Output the [x, y] coordinate of the center of the cell containing the given text.  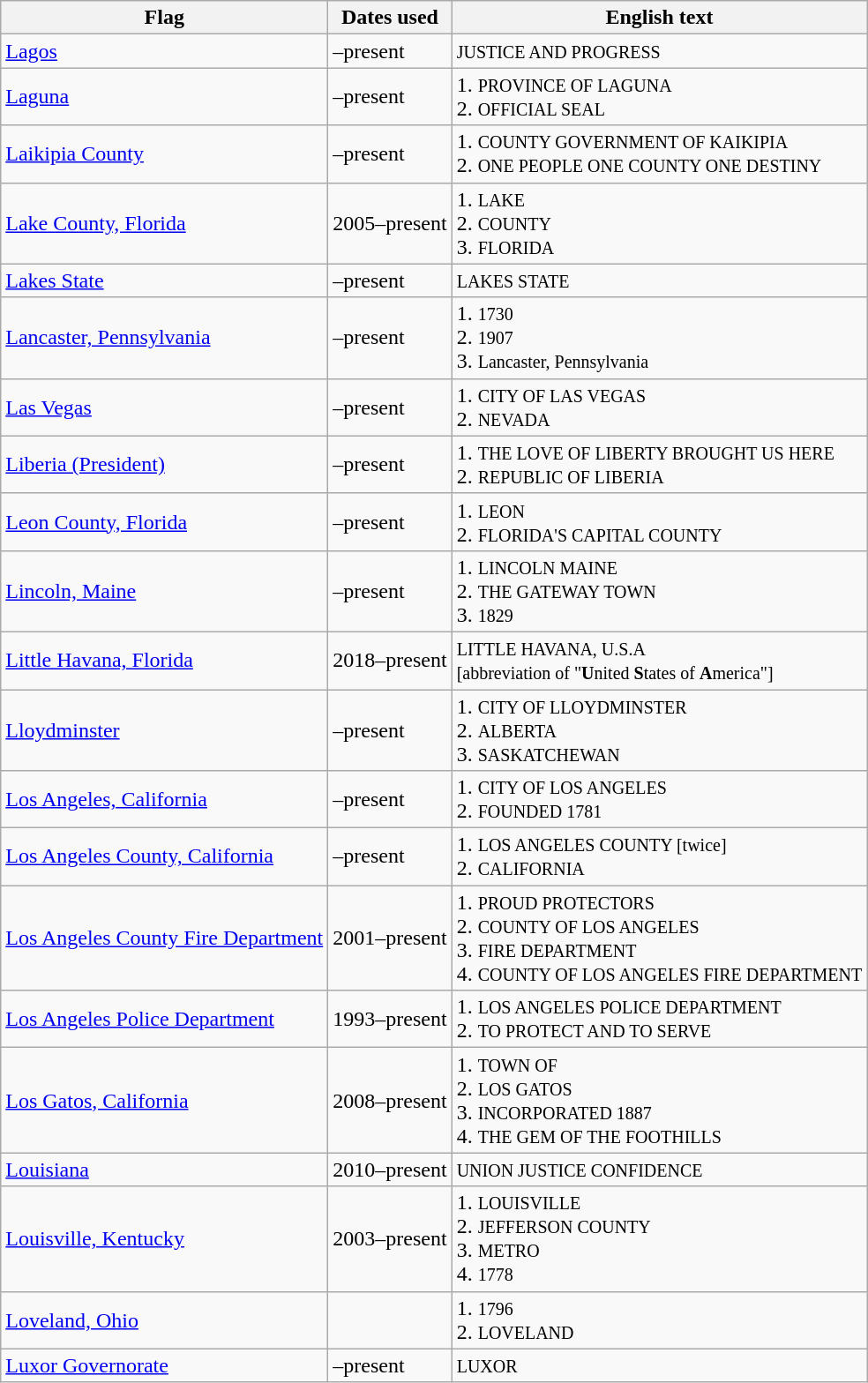
1. LOS ANGELES COUNTY [twice]2. CALIFORNIA [660, 857]
English text [660, 18]
Louisville, Kentucky [164, 1238]
Laguna [164, 97]
Lloydminster [164, 730]
Leon County, Florida [164, 522]
Flag [164, 18]
1993–present [390, 1020]
1. 17302. 19073. Lancaster, Pennsylvania [660, 338]
1. CITY OF LAS VEGAS2. NEVADA [660, 407]
1. 17962. LOVELAND [660, 1319]
Lagos [164, 51]
2001–present [390, 938]
1. PROVINCE OF LAGUNA2. OFFICIAL SEAL [660, 97]
UNION JUSTICE CONFIDENCE [660, 1170]
2008–present [390, 1101]
1. LAKE2. COUNTY3. FLORIDA [660, 223]
Little Havana, Florida [164, 660]
Dates used [390, 18]
LITTLE HAVANA, U.S.A[abbreviation of "United States of America"] [660, 660]
Luxor Governorate [164, 1365]
1. PROUD PROTECTORS2. COUNTY OF LOS ANGELES3. FIRE DEPARTMENT4. COUNTY OF LOS ANGELES FIRE DEPARTMENT [660, 938]
Los Angeles, California [164, 799]
1. CITY OF LLOYDMINSTER2. ALBERTA3. SASKATCHEWAN [660, 730]
1. LEON2. FLORIDA'S CAPITAL COUNTY [660, 522]
Los Angeles Police Department [164, 1020]
Los Angeles County, California [164, 857]
Lancaster, Pennsylvania [164, 338]
1. LINCOLN MAINE2. THE GATEWAY TOWN3. 1829 [660, 591]
2003–present [390, 1238]
Lincoln, Maine [164, 591]
Los Angeles County Fire Department [164, 938]
Louisiana [164, 1170]
JUSTICE AND PROGRESS [660, 51]
Laikipia County [164, 153]
1. COUNTY GOVERNMENT OF KAIKIPIA2. ONE PEOPLE ONE COUNTY ONE DESTINY [660, 153]
LAKES STATE [660, 280]
2018–present [390, 660]
2005–present [390, 223]
1. LOS ANGELES POLICE DEPARTMENT2. TO PROTECT AND TO SERVE [660, 1020]
Los Gatos, California [164, 1101]
2010–present [390, 1170]
1. TOWN OF2. LOS GATOS3. INCORPORATED 18874. THE GEM OF THE FOOTHILLS [660, 1101]
Lakes State [164, 280]
Lake County, Florida [164, 223]
LUXOR [660, 1365]
1. LOUISVILLE2. JEFFERSON COUNTY3. METRO4. 1778 [660, 1238]
1. THE LOVE OF LIBERTY BROUGHT US HERE2. REPUBLIC OF LIBERIA [660, 464]
Liberia (President) [164, 464]
Loveland, Ohio [164, 1319]
1. CITY OF LOS ANGELES2. FOUNDED 1781 [660, 799]
Las Vegas [164, 407]
